Return the [X, Y] coordinate for the center point of the cell that contains the specified text.  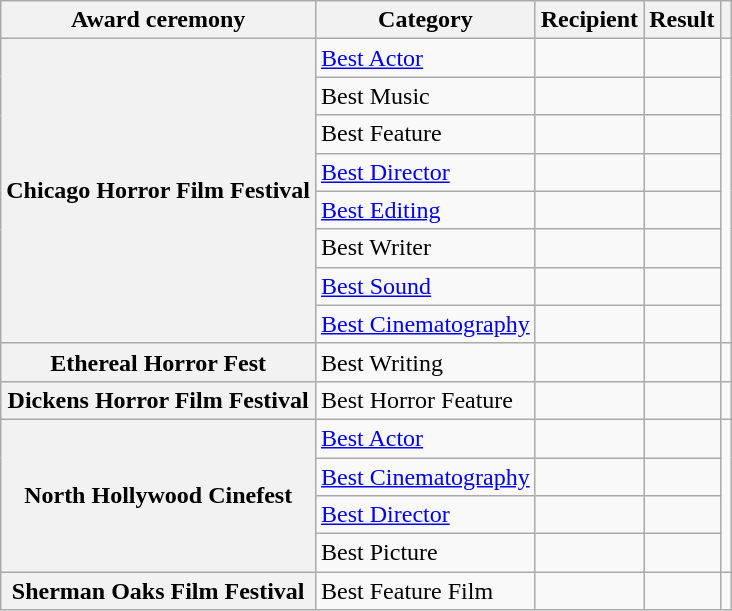
Best Picture [426, 553]
Sherman Oaks Film Festival [158, 591]
Recipient [589, 20]
Best Feature Film [426, 591]
Best Writer [426, 248]
Best Music [426, 96]
Dickens Horror Film Festival [158, 400]
Best Writing [426, 362]
Ethereal Horror Fest [158, 362]
Best Feature [426, 134]
Category [426, 20]
Result [682, 20]
Best Sound [426, 286]
Award ceremony [158, 20]
Chicago Horror Film Festival [158, 191]
Best Horror Feature [426, 400]
North Hollywood Cinefest [158, 495]
Best Editing [426, 210]
